Return (x, y) of the center of cell containing provided text 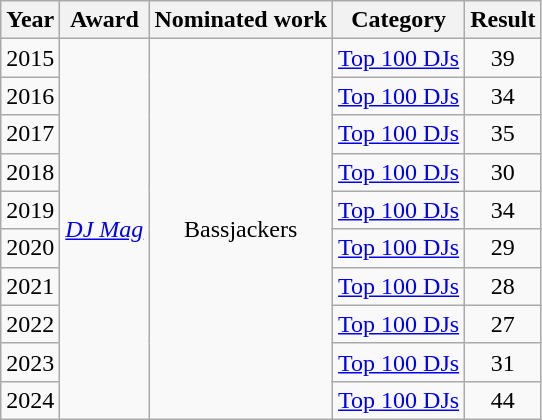
Category (399, 20)
2023 (30, 362)
2019 (30, 210)
Result (503, 20)
Nominated work (241, 20)
2020 (30, 248)
35 (503, 134)
2015 (30, 58)
2024 (30, 400)
2018 (30, 172)
2016 (30, 96)
2022 (30, 324)
28 (503, 286)
2017 (30, 134)
30 (503, 172)
Year (30, 20)
Award (104, 20)
39 (503, 58)
Bassjackers (241, 230)
29 (503, 248)
2021 (30, 286)
44 (503, 400)
31 (503, 362)
DJ Mag (104, 230)
27 (503, 324)
